Return the [x, y] coordinate for the center point of the cell that contains the specified text.  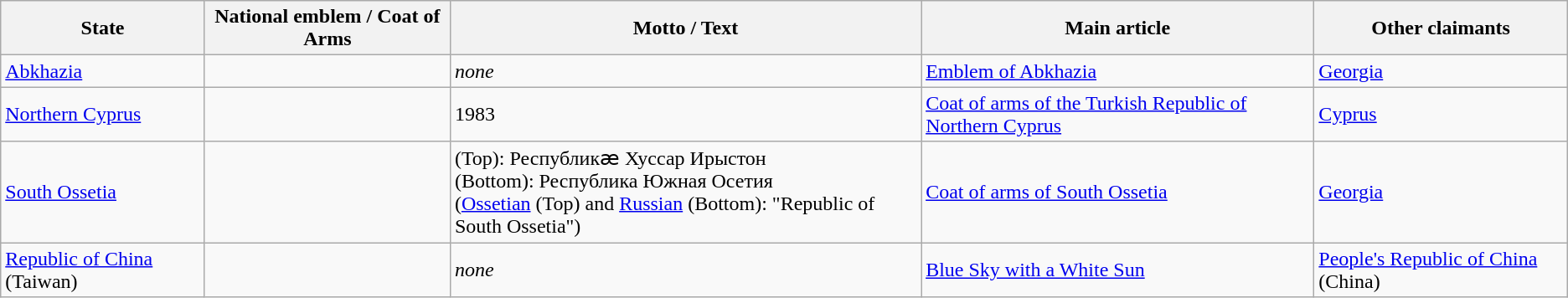
Main article [1117, 28]
State [103, 28]
(Top): Республикӕ Хуссар Ирыстон (Bottom): Республика Южная Осетия(Ossetian (Top) and Russian (Bottom): "Republic of South Ossetia") [685, 193]
Other claimants [1441, 28]
Coat of arms of the Turkish Republic of Northern Cyprus [1117, 114]
Coat of arms of South Ossetia [1117, 193]
People's Republic of China (China) [1441, 270]
Republic of China (Taiwan) [103, 270]
Abkhazia [103, 71]
South Ossetia [103, 193]
Blue Sky with a White Sun [1117, 270]
1983 [685, 114]
Northern Cyprus [103, 114]
Motto / Text [685, 28]
National emblem / Coat of Arms [327, 28]
Emblem of Abkhazia [1117, 71]
Cyprus [1441, 114]
